Search for the cell housing the specified text and yield its [X, Y] center coordinate. 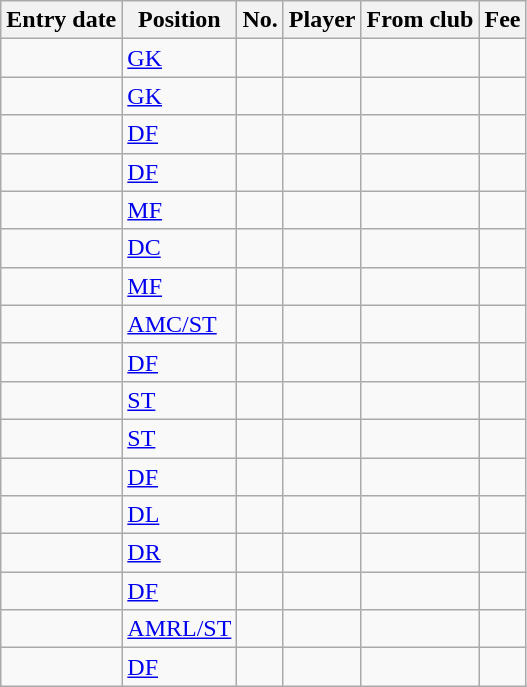
DL [180, 515]
Player [322, 20]
Fee [502, 20]
DR [180, 553]
AMRL/ST [180, 629]
Position [180, 20]
DC [180, 248]
From club [420, 20]
AMC/ST [180, 324]
No. [260, 20]
Entry date [62, 20]
